Search for the cell housing the specified text and yield its (X, Y) center coordinate. 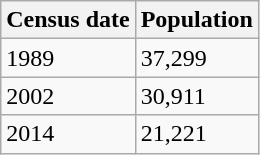
2002 (68, 96)
Census date (68, 20)
21,221 (196, 134)
2014 (68, 134)
37,299 (196, 58)
Population (196, 20)
30,911 (196, 96)
1989 (68, 58)
